Output the (x, y) coordinate of the center of the cell containing the given text.  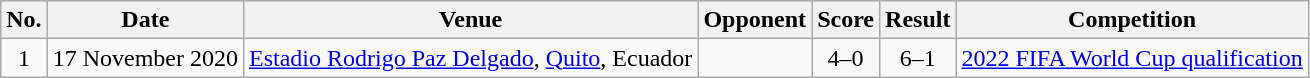
6–1 (918, 58)
No. (24, 20)
Result (918, 20)
Estadio Rodrigo Paz Delgado, Quito, Ecuador (471, 58)
17 November 2020 (145, 58)
1 (24, 58)
Venue (471, 20)
2022 FIFA World Cup qualification (1132, 58)
Opponent (755, 20)
4–0 (846, 58)
Score (846, 20)
Competition (1132, 20)
Date (145, 20)
